Output the (X, Y) coordinate of the center of the cell containing the given text.  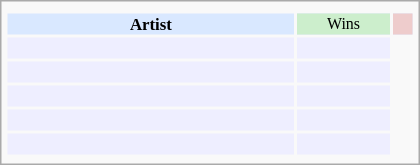
Artist (151, 24)
Wins (344, 24)
